Pinpoint the cell where the given text exists, returning its (x, y) midpoint coordinate. 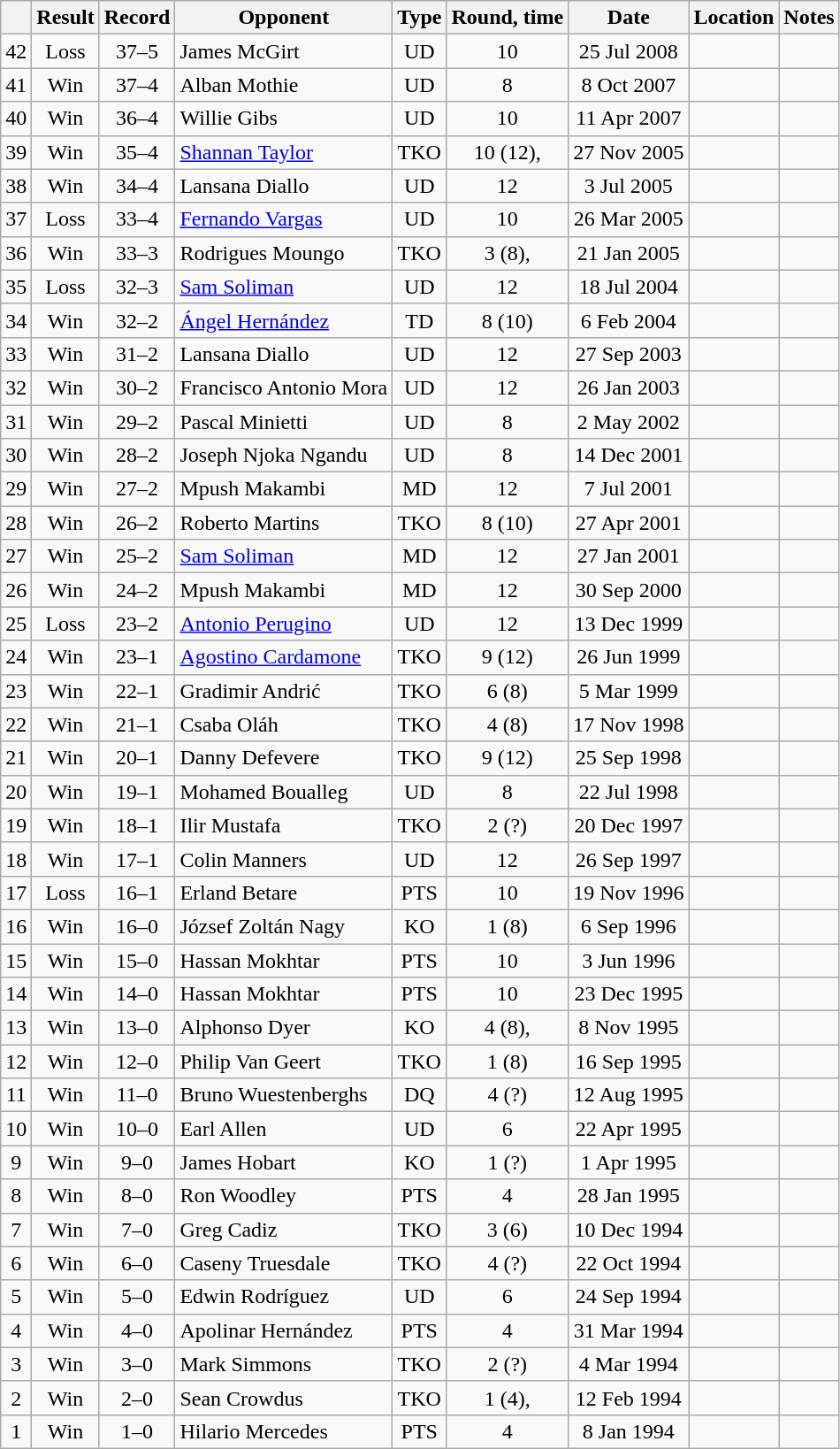
38 (16, 186)
Type (419, 18)
Location (734, 18)
Earl Allen (284, 1129)
1–0 (137, 1431)
4 (8) (508, 724)
Colin Manners (284, 859)
Rodrigues Moungo (284, 253)
20 (16, 792)
35 (16, 287)
20 Dec 1997 (629, 825)
22 Oct 1994 (629, 1263)
26–2 (137, 523)
2–0 (137, 1398)
3 Jul 2005 (629, 186)
13 (16, 1028)
Willie Gibs (284, 119)
22 Jul 1998 (629, 792)
26 Jan 2003 (629, 387)
7–0 (137, 1230)
31 Mar 1994 (629, 1330)
12 Aug 1995 (629, 1095)
37–5 (137, 51)
21 (16, 758)
12 Feb 1994 (629, 1398)
8 Jan 1994 (629, 1431)
28–2 (137, 456)
23 Dec 1995 (629, 994)
12–0 (137, 1062)
1 (16, 1431)
19 Nov 1996 (629, 893)
27 Apr 2001 (629, 523)
Ángel Hernández (284, 320)
25 Jul 2008 (629, 51)
Agostino Cardamone (284, 657)
16 (16, 926)
28 Jan 1995 (629, 1196)
Erland Betare (284, 893)
35–4 (137, 152)
5–0 (137, 1297)
37 (16, 219)
Fernando Vargas (284, 219)
22–1 (137, 691)
4 (8), (508, 1028)
26 Sep 1997 (629, 859)
8 Nov 1995 (629, 1028)
30–2 (137, 387)
9–0 (137, 1162)
29 (16, 489)
11 Apr 2007 (629, 119)
TD (419, 320)
Round, time (508, 18)
14 Dec 2001 (629, 456)
25 Sep 1998 (629, 758)
16–1 (137, 893)
József Zoltán Nagy (284, 926)
29–2 (137, 422)
Alphonso Dyer (284, 1028)
41 (16, 85)
Philip Van Geert (284, 1062)
10 (12), (508, 152)
27 (16, 556)
39 (16, 152)
23–2 (137, 624)
27 Sep 2003 (629, 354)
Alban Mothie (284, 85)
Notes (809, 18)
7 Jul 2001 (629, 489)
5 (16, 1297)
37–4 (137, 85)
28 (16, 523)
8 Oct 2007 (629, 85)
4–0 (137, 1330)
Mark Simmons (284, 1364)
Caseny Truesdale (284, 1263)
26 Mar 2005 (629, 219)
23–1 (137, 657)
33–3 (137, 253)
Record (137, 18)
24 Sep 1994 (629, 1297)
26 Jun 1999 (629, 657)
22 Apr 1995 (629, 1129)
Gradimir Andrić (284, 691)
DQ (419, 1095)
19–1 (137, 792)
36–4 (137, 119)
Mohamed Boualleg (284, 792)
3 (6) (508, 1230)
27–2 (137, 489)
15–0 (137, 960)
17 (16, 893)
James McGirt (284, 51)
Result (65, 18)
Opponent (284, 18)
23 (16, 691)
Shannan Taylor (284, 152)
18–1 (137, 825)
3 (8), (508, 253)
8–0 (137, 1196)
Date (629, 18)
33 (16, 354)
30 Sep 2000 (629, 590)
36 (16, 253)
Csaba Oláh (284, 724)
34 (16, 320)
3 Jun 1996 (629, 960)
Apolinar Hernández (284, 1330)
9 (16, 1162)
Hilario Mercedes (284, 1431)
1 Apr 1995 (629, 1162)
17 Nov 1998 (629, 724)
32–2 (137, 320)
Francisco Antonio Mora (284, 387)
27 Jan 2001 (629, 556)
6 Feb 2004 (629, 320)
25–2 (137, 556)
2 (16, 1398)
18 Jul 2004 (629, 287)
21–1 (137, 724)
22 (16, 724)
Ilir Mustafa (284, 825)
5 Mar 1999 (629, 691)
34–4 (137, 186)
11 (16, 1095)
Sean Crowdus (284, 1398)
21 Jan 2005 (629, 253)
3–0 (137, 1364)
6–0 (137, 1263)
15 (16, 960)
6 (8) (508, 691)
31–2 (137, 354)
Roberto Martins (284, 523)
32 (16, 387)
Bruno Wuestenberghs (284, 1095)
20–1 (137, 758)
33–4 (137, 219)
14–0 (137, 994)
2 May 2002 (629, 422)
17–1 (137, 859)
6 Sep 1996 (629, 926)
10–0 (137, 1129)
18 (16, 859)
32–3 (137, 287)
30 (16, 456)
19 (16, 825)
10 Dec 1994 (629, 1230)
27 Nov 2005 (629, 152)
16 Sep 1995 (629, 1062)
31 (16, 422)
Pascal Minietti (284, 422)
Greg Cadiz (284, 1230)
1 (?) (508, 1162)
24 (16, 657)
16–0 (137, 926)
Joseph Njoka Ngandu (284, 456)
Danny Defevere (284, 758)
13–0 (137, 1028)
42 (16, 51)
7 (16, 1230)
Antonio Perugino (284, 624)
Edwin Rodríguez (284, 1297)
3 (16, 1364)
13 Dec 1999 (629, 624)
Ron Woodley (284, 1196)
James Hobart (284, 1162)
40 (16, 119)
26 (16, 590)
25 (16, 624)
11–0 (137, 1095)
1 (4), (508, 1398)
14 (16, 994)
4 Mar 1994 (629, 1364)
24–2 (137, 590)
